Capture the cell that displays the provided text and extract its [X, Y] central coordinate. 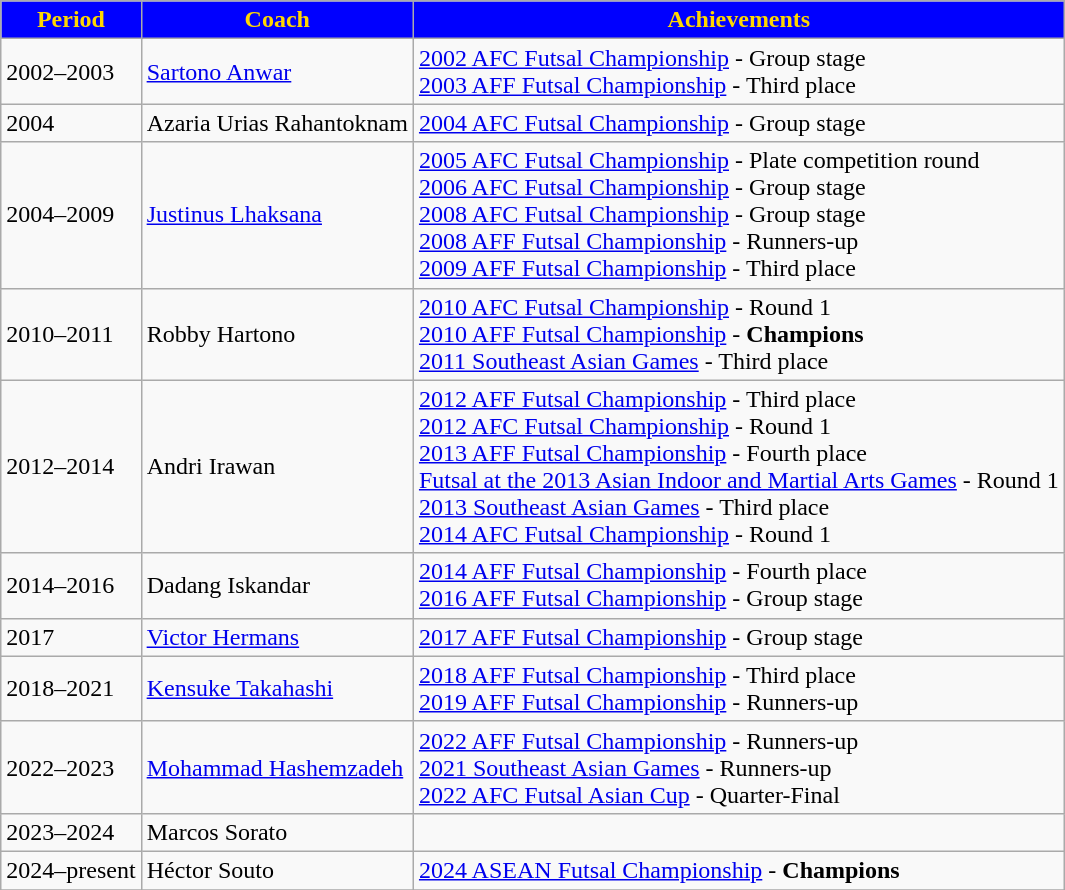
2004 AFC Futsal Championship - Group stage [738, 123]
2022 AFF Futsal Championship - Runners-up2021 Southeast Asian Games - Runners-up2022 AFC Futsal Asian Cup - Quarter-Final [738, 767]
Kensuke Takahashi [277, 688]
Azaria Urias Rahantoknam [277, 123]
Justinus Lhaksana [277, 215]
2002 AFC Futsal Championship - Group stage2003 AFF Futsal Championship - Third place [738, 72]
2012–2014 [71, 466]
2022–2023 [71, 767]
Coach [277, 20]
2017 AFF Futsal Championship - Group stage [738, 637]
Mohammad Hashemzadeh [277, 767]
Dadang Iskandar [277, 586]
2024 ASEAN Futsal Championship - Champions [738, 870]
2014–2016 [71, 586]
Sartono Anwar [277, 72]
2018–2021 [71, 688]
2024–present [71, 870]
2002–2003 [71, 72]
2004–2009 [71, 215]
2023–2024 [71, 832]
Marcos Sorato [277, 832]
Achievements [738, 20]
Robby Hartono [277, 334]
2010 AFC Futsal Championship - Round 12010 AFF Futsal Championship - Champions2011 Southeast Asian Games - Third place [738, 334]
2014 AFF Futsal Championship - Fourth place2016 AFF Futsal Championship - Group stage [738, 586]
2017 [71, 637]
Period [71, 20]
Victor Hermans [277, 637]
Héctor Souto [277, 870]
Andri Irawan [277, 466]
2004 [71, 123]
2018 AFF Futsal Championship - Third place2019 AFF Futsal Championship - Runners-up [738, 688]
2010–2011 [71, 334]
